Return the (x, y) coordinate for the center point of the cell that contains the specified text.  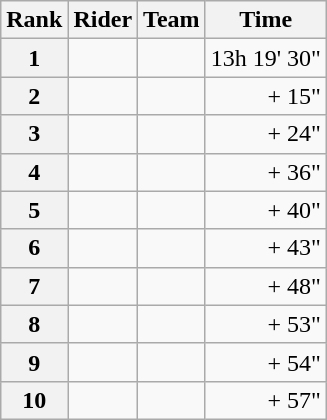
+ 43" (266, 248)
8 (34, 324)
+ 24" (266, 134)
9 (34, 362)
+ 40" (266, 210)
Rank (34, 20)
13h 19' 30" (266, 58)
+ 53" (266, 324)
+ 15" (266, 96)
7 (34, 286)
4 (34, 172)
10 (34, 400)
Time (266, 20)
5 (34, 210)
+ 48" (266, 286)
+ 54" (266, 362)
Rider (103, 20)
+ 36" (266, 172)
3 (34, 134)
+ 57" (266, 400)
2 (34, 96)
1 (34, 58)
6 (34, 248)
Team (172, 20)
